Provide the [X, Y] coordinate of the cell's center where the given text is located.  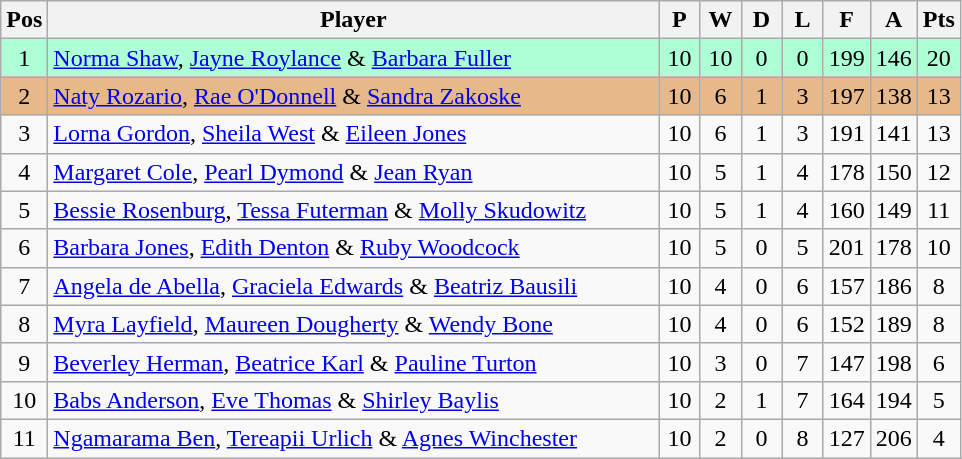
186 [894, 286]
152 [846, 324]
191 [846, 134]
Beverley Herman, Beatrice Karl & Pauline Turton [354, 362]
L [802, 20]
150 [894, 172]
201 [846, 248]
160 [846, 210]
P [680, 20]
Barbara Jones, Edith Denton & Ruby Woodcock [354, 248]
127 [846, 438]
146 [894, 58]
198 [894, 362]
A [894, 20]
Margaret Cole, Pearl Dymond & Jean Ryan [354, 172]
197 [846, 96]
206 [894, 438]
141 [894, 134]
149 [894, 210]
Angela de Abella, Graciela Edwards & Beatriz Bausili [354, 286]
194 [894, 400]
157 [846, 286]
Pos [24, 20]
Bessie Rosenburg, Tessa Futerman & Molly Skudowitz [354, 210]
Player [354, 20]
Pts [938, 20]
9 [24, 362]
Norma Shaw, Jayne Roylance & Barbara Fuller [354, 58]
F [846, 20]
138 [894, 96]
164 [846, 400]
D [762, 20]
Babs Anderson, Eve Thomas & Shirley Baylis [354, 400]
Naty Rozario, Rae O'Donnell & Sandra Zakoske [354, 96]
Myra Layfield, Maureen Dougherty & Wendy Bone [354, 324]
W [720, 20]
20 [938, 58]
199 [846, 58]
Lorna Gordon, Sheila West & Eileen Jones [354, 134]
Ngamarama Ben, Tereapii Urlich & Agnes Winchester [354, 438]
12 [938, 172]
147 [846, 362]
189 [894, 324]
